Locate the cell with the specified text and output its (X, Y) center coordinate. 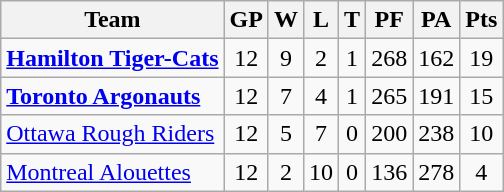
238 (436, 134)
200 (390, 134)
5 (286, 134)
Montreal Alouettes (112, 172)
136 (390, 172)
W (286, 20)
PF (390, 20)
GP (246, 20)
Hamilton Tiger-Cats (112, 58)
Team (112, 20)
265 (390, 96)
15 (482, 96)
L (320, 20)
Toronto Argonauts (112, 96)
T (352, 20)
162 (436, 58)
19 (482, 58)
268 (390, 58)
191 (436, 96)
Pts (482, 20)
278 (436, 172)
9 (286, 58)
Ottawa Rough Riders (112, 134)
PA (436, 20)
